Determine the (x, y) coordinate at the center of the cell enclosing the given text.  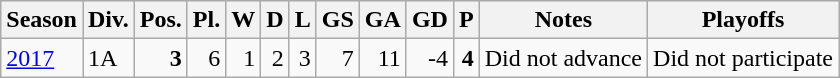
Pos. (160, 20)
GS (338, 20)
1A (108, 58)
W (244, 20)
2017 (42, 58)
6 (206, 58)
11 (382, 58)
7 (338, 58)
GA (382, 20)
L (302, 20)
Did not advance (563, 58)
Div. (108, 20)
D (275, 20)
-4 (430, 58)
Pl. (206, 20)
P (466, 20)
GD (430, 20)
Playoffs (744, 20)
Notes (563, 20)
4 (466, 58)
2 (275, 58)
Season (42, 20)
Did not participate (744, 58)
1 (244, 58)
